Determine the [X, Y] coordinate at the center of the cell enclosing the given text.  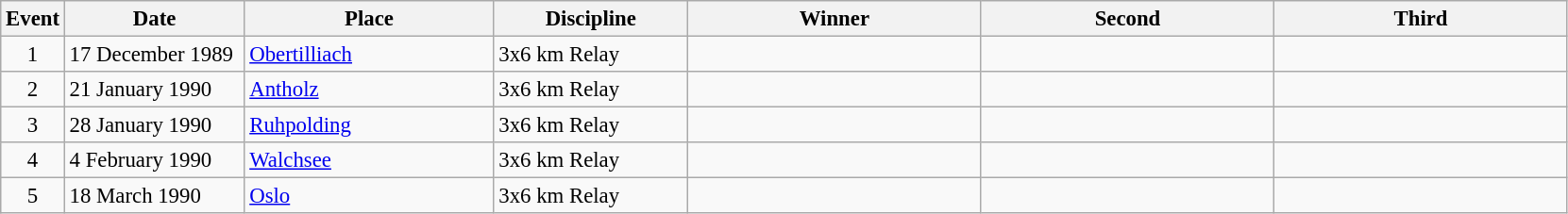
3 [33, 125]
28 January 1990 [155, 125]
2 [33, 90]
Winner [835, 19]
Discipline [591, 19]
21 January 1990 [155, 90]
Obertilliach [369, 55]
18 March 1990 [155, 196]
4 February 1990 [155, 160]
Second [1127, 19]
Place [369, 19]
5 [33, 196]
Oslo [369, 196]
Antholz [369, 90]
Date [155, 19]
Walchsee [369, 160]
17 December 1989 [155, 55]
4 [33, 160]
Ruhpolding [369, 125]
Third [1422, 19]
Event [33, 19]
1 [33, 55]
